Find where the given text appears and provide that cell's center as (X, Y) coordinate. 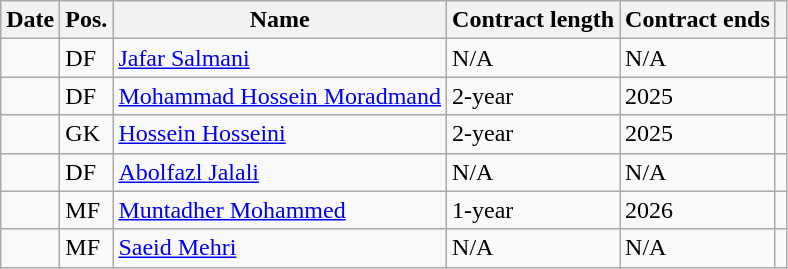
GK (86, 134)
2026 (698, 210)
Jafar Salmani (280, 58)
Hossein Hosseini (280, 134)
Abolfazl Jalali (280, 172)
Mohammad Hossein Moradmand (280, 96)
Pos. (86, 20)
Name (280, 20)
Date (30, 20)
Contract ends (698, 20)
Contract length (534, 20)
Muntadher Mohammed (280, 210)
1-year (534, 210)
Saeid Mehri (280, 248)
